Detect which cell encompasses the target text, then output its [x, y] center coordinate. 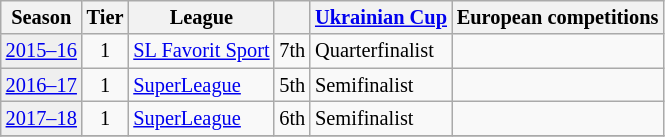
2017–18 [42, 118]
League [201, 17]
2016–17 [42, 85]
6th [292, 118]
Season [42, 17]
Tier [106, 17]
2015–16 [42, 51]
European competitions [558, 17]
5th [292, 85]
Quarterfinalist [381, 51]
SL Favorit Sport [201, 51]
Ukrainian Cup [381, 17]
7th [292, 51]
